Scan for the cell matching the given text and deliver its [x, y] coordinate at center. 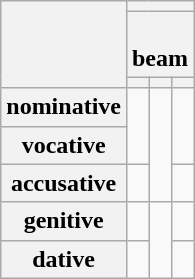
beam [160, 44]
dative [64, 259]
vocative [64, 145]
genitive [64, 221]
accusative [64, 183]
nominative [64, 107]
